Pinpoint the cell where the given text exists, returning its [X, Y] midpoint coordinate. 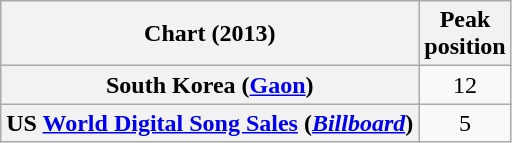
5 [465, 123]
US World Digital Song Sales (Billboard) [210, 123]
12 [465, 85]
Chart (2013) [210, 34]
Peakposition [465, 34]
South Korea (Gaon) [210, 85]
